For the text-containing cell, return its midpoint in (X, Y) coordinate format. 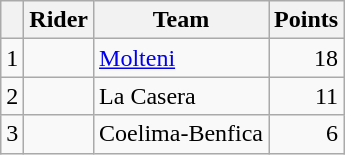
1 (12, 58)
La Casera (182, 96)
18 (306, 58)
Points (306, 20)
11 (306, 96)
2 (12, 96)
Molteni (182, 58)
Team (182, 20)
6 (306, 134)
Coelima-Benfica (182, 134)
3 (12, 134)
Rider (59, 20)
